Search for the cell housing the specified text and yield its [X, Y] center coordinate. 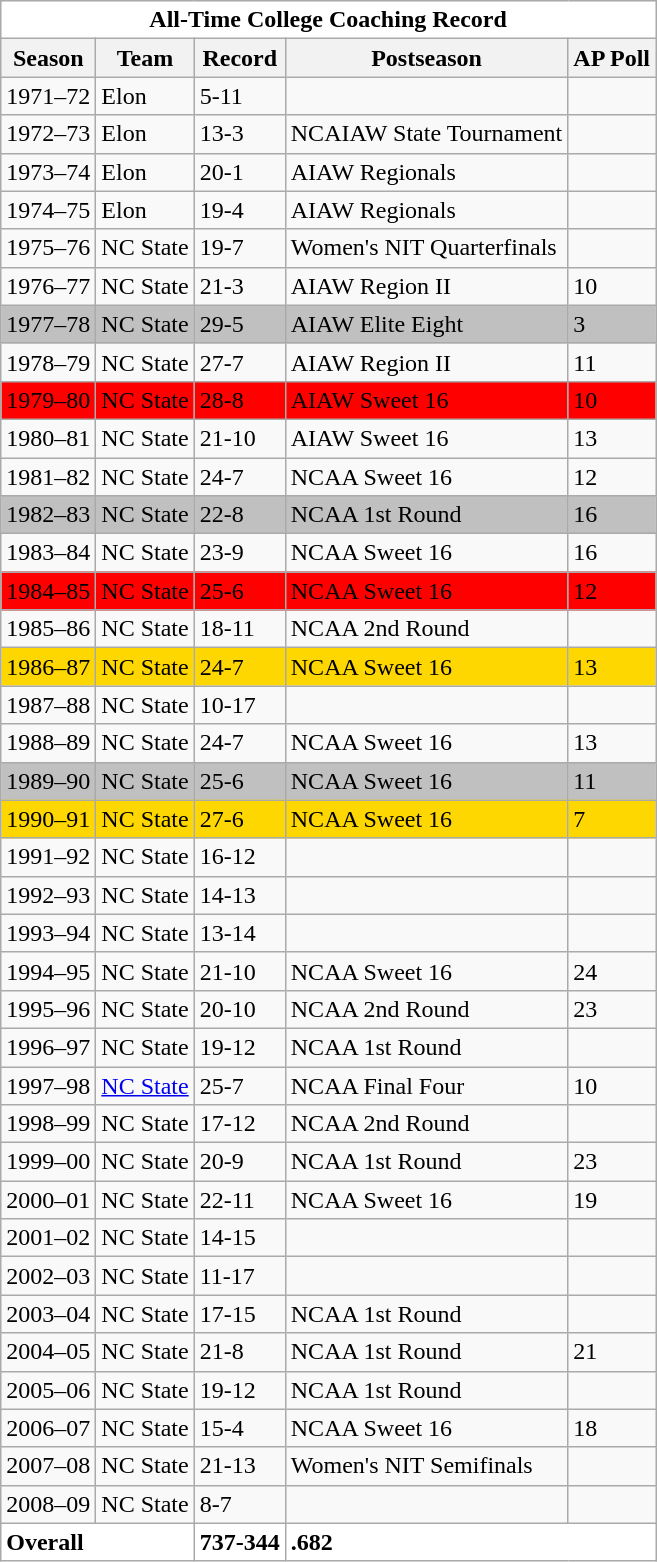
27-6 [240, 819]
2007–08 [48, 1466]
1994–95 [48, 971]
1982–83 [48, 515]
21-13 [240, 1466]
Team [145, 58]
25-7 [240, 1085]
1975–76 [48, 248]
1972–73 [48, 134]
1981–82 [48, 477]
19-7 [240, 248]
20-9 [240, 1162]
19 [612, 1200]
1996–97 [48, 1047]
21-8 [240, 1352]
1998–99 [48, 1124]
Women's NIT Semifinals [426, 1466]
14-13 [240, 895]
NCAIAW State Tournament [426, 134]
11-17 [240, 1276]
Overall [98, 1542]
2002–03 [48, 1276]
5-11 [240, 96]
.682 [470, 1542]
28-8 [240, 400]
29-5 [240, 324]
15-4 [240, 1428]
17-15 [240, 1314]
3 [612, 324]
2003–04 [48, 1314]
21-3 [240, 286]
1990–91 [48, 819]
NCAA Final Four [426, 1085]
27-7 [240, 362]
1999–00 [48, 1162]
17-12 [240, 1124]
22-11 [240, 1200]
1993–94 [48, 933]
1978–79 [48, 362]
1986–87 [48, 667]
20-1 [240, 172]
1983–84 [48, 553]
1980–81 [48, 438]
All-Time College Coaching Record [328, 20]
1989–90 [48, 781]
2004–05 [48, 1352]
16-12 [240, 857]
2000–01 [48, 1200]
1979–80 [48, 400]
1988–89 [48, 743]
1977–78 [48, 324]
24 [612, 971]
2005–06 [48, 1390]
1985–86 [48, 629]
20-10 [240, 1009]
18 [612, 1428]
1987–88 [48, 705]
737-344 [240, 1542]
1992–93 [48, 895]
7 [612, 819]
AP Poll [612, 58]
1991–92 [48, 857]
1974–75 [48, 210]
13-14 [240, 933]
Postseason [426, 58]
8-7 [240, 1504]
1971–72 [48, 96]
Season [48, 58]
1973–74 [48, 172]
13-3 [240, 134]
1997–98 [48, 1085]
1976–77 [48, 286]
1995–96 [48, 1009]
2006–07 [48, 1428]
2008–09 [48, 1504]
21 [612, 1352]
10-17 [240, 705]
1984–85 [48, 591]
2001–02 [48, 1238]
14-15 [240, 1238]
23-9 [240, 553]
Women's NIT Quarterfinals [426, 248]
18-11 [240, 629]
19-4 [240, 210]
AIAW Elite Eight [426, 324]
22-8 [240, 515]
Record [240, 58]
